Identify which cell holds the provided text, then report its (x, y) central coordinate. 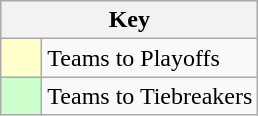
Teams to Tiebreakers (150, 96)
Teams to Playoffs (150, 58)
Key (130, 20)
